Return the (X, Y) coordinate for the center point of the cell that contains the specified text.  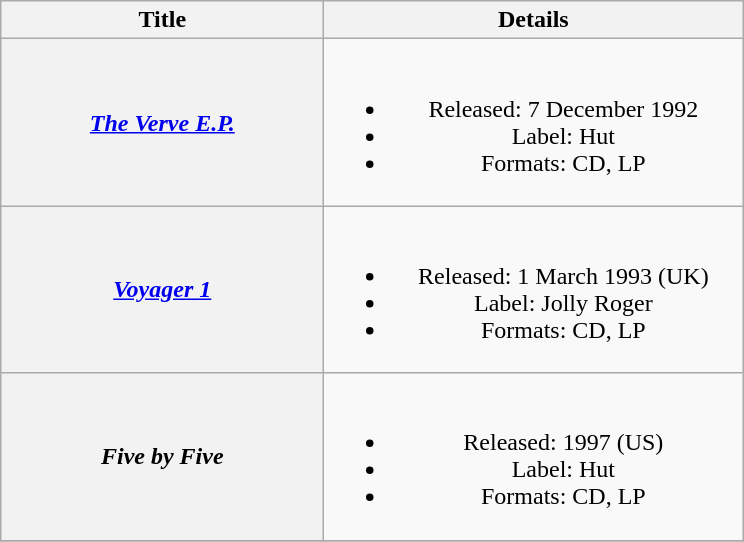
Five by Five (162, 456)
Released: 1997 (US)Label: HutFormats: CD, LP (534, 456)
Voyager 1 (162, 290)
Title (162, 20)
Released: 7 December 1992Label: HutFormats: CD, LP (534, 122)
The Verve E.P. (162, 122)
Details (534, 20)
Released: 1 March 1993 (UK)Label: Jolly RogerFormats: CD, LP (534, 290)
